Scan for the cell matching the given text and deliver its (X, Y) coordinate at center. 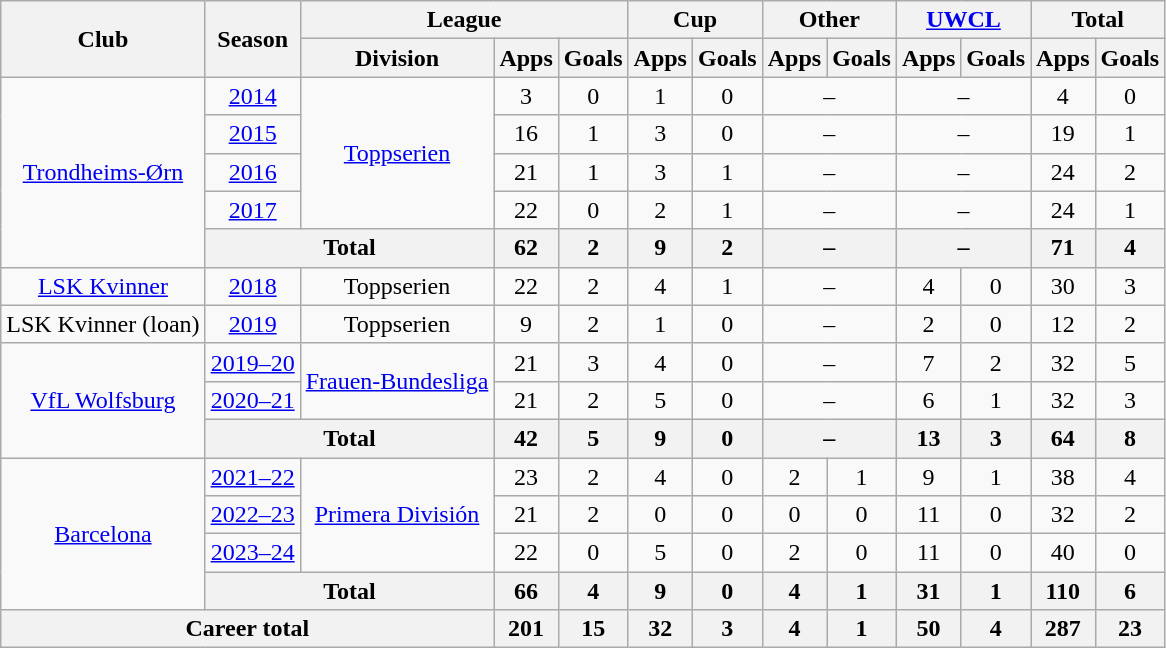
2020–21 (252, 400)
LSK Kvinner (103, 286)
66 (526, 591)
71 (1063, 248)
42 (526, 438)
287 (1063, 629)
15 (593, 629)
2016 (252, 172)
8 (1130, 438)
13 (928, 438)
Club (103, 39)
38 (1063, 477)
Cup (695, 20)
League (464, 20)
201 (526, 629)
2023–24 (252, 553)
31 (928, 591)
30 (1063, 286)
2019 (252, 324)
110 (1063, 591)
2015 (252, 134)
19 (1063, 134)
2022–23 (252, 515)
2018 (252, 286)
UWCL (963, 20)
Other (829, 20)
12 (1063, 324)
Career total (248, 629)
2021–22 (252, 477)
64 (1063, 438)
16 (526, 134)
2017 (252, 210)
50 (928, 629)
Frauen-Bundesliga (397, 381)
Barcelona (103, 534)
7 (928, 362)
Division (397, 58)
VfL Wolfsburg (103, 400)
62 (526, 248)
Season (252, 39)
Primera División (397, 515)
2014 (252, 96)
40 (1063, 553)
2019–20 (252, 362)
Trondheims-Ørn (103, 172)
LSK Kvinner (loan) (103, 324)
